Provide the (X, Y) coordinate of the cell's center where the given text is located.  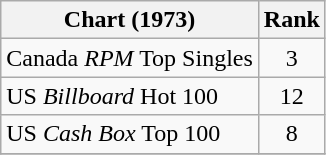
US Cash Box Top 100 (130, 134)
3 (292, 58)
Rank (292, 20)
12 (292, 96)
US Billboard Hot 100 (130, 96)
Chart (1973) (130, 20)
Canada RPM Top Singles (130, 58)
8 (292, 134)
